Search for the cell housing the specified text and yield its (X, Y) center coordinate. 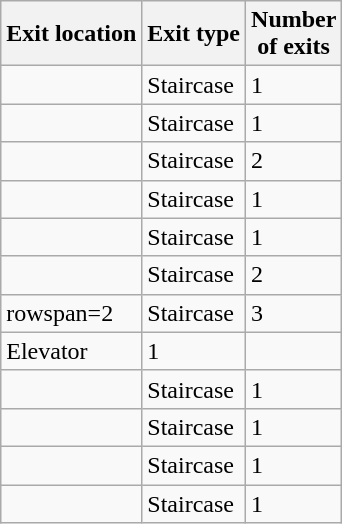
3 (294, 313)
Exit type (194, 34)
rowspan=2 (72, 313)
Number of exits (294, 34)
Exit location (72, 34)
Elevator (72, 351)
